From the cell containing the given text, extract its center point as [x, y] coordinate. 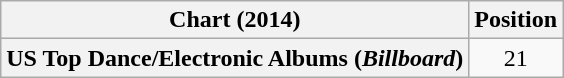
Position [516, 20]
US Top Dance/Electronic Albums (Billboard) [235, 58]
21 [516, 58]
Chart (2014) [235, 20]
